Capture the cell that displays the provided text and extract its [X, Y] central coordinate. 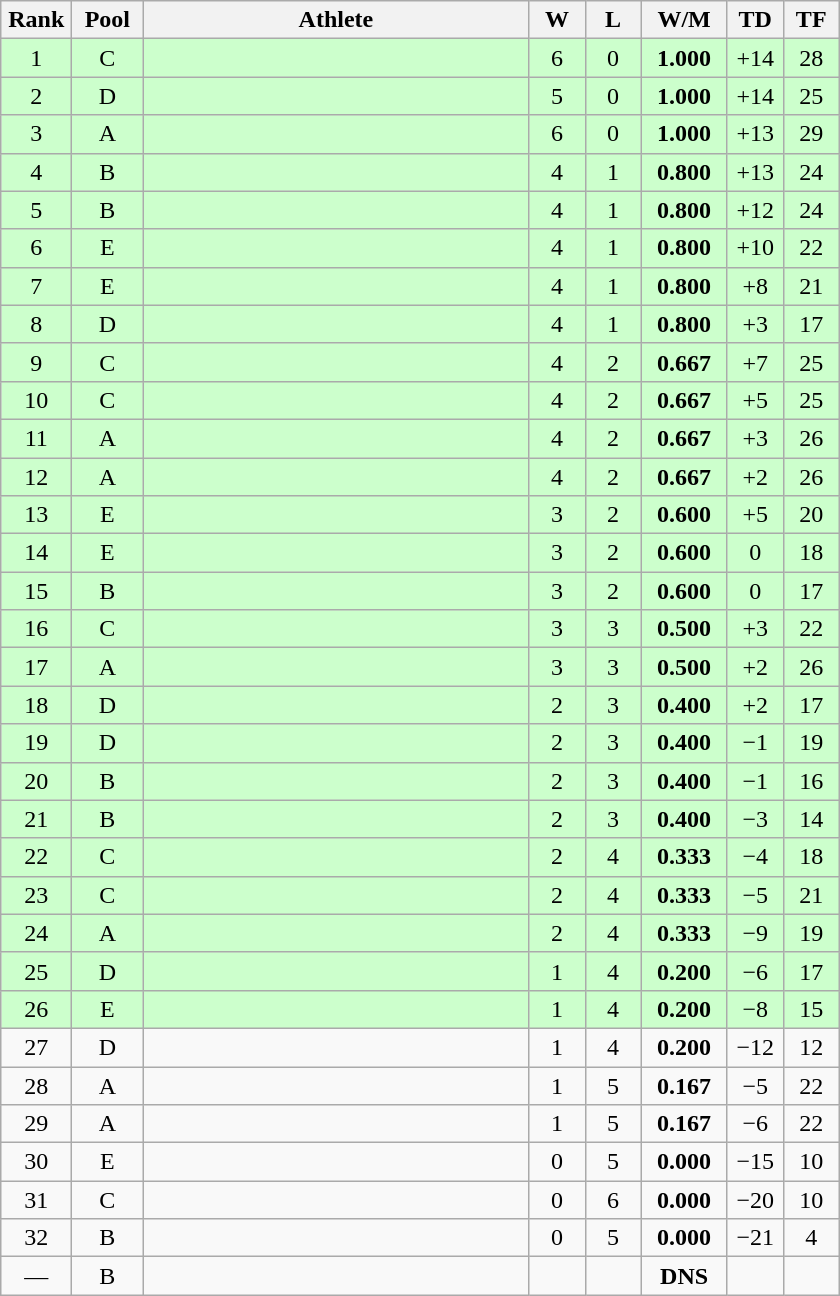
11 [36, 438]
TD [755, 20]
L [613, 20]
−15 [755, 1162]
−12 [755, 1047]
−20 [755, 1200]
13 [36, 515]
— [36, 1276]
8 [36, 324]
+10 [755, 248]
−3 [755, 819]
31 [36, 1200]
+12 [755, 210]
DNS [684, 1276]
Rank [36, 20]
+8 [755, 286]
+7 [755, 362]
7 [36, 286]
9 [36, 362]
W/M [684, 20]
−21 [755, 1238]
−9 [755, 933]
30 [36, 1162]
TF [811, 20]
−8 [755, 1009]
32 [36, 1238]
W [557, 20]
27 [36, 1047]
23 [36, 895]
Athlete [336, 20]
−4 [755, 857]
Pool [108, 20]
